Provide the [X, Y] coordinate of the cell's center where the given text is located.  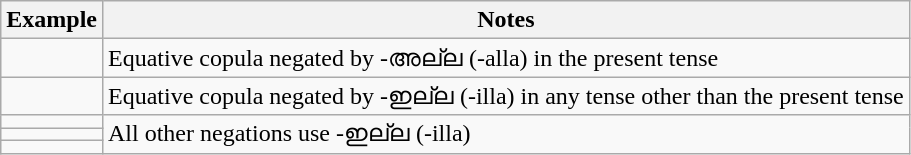
All other negations use -ഇല്ല (-illa) [506, 134]
Example [52, 20]
Equative copula negated by -ഇല്ല (-illa) in any tense other than the present tense [506, 96]
Notes [506, 20]
Equative copula negated by -അല്ല (-alla) in the present tense [506, 58]
